Scan for the cell matching the given text and deliver its (x, y) coordinate at center. 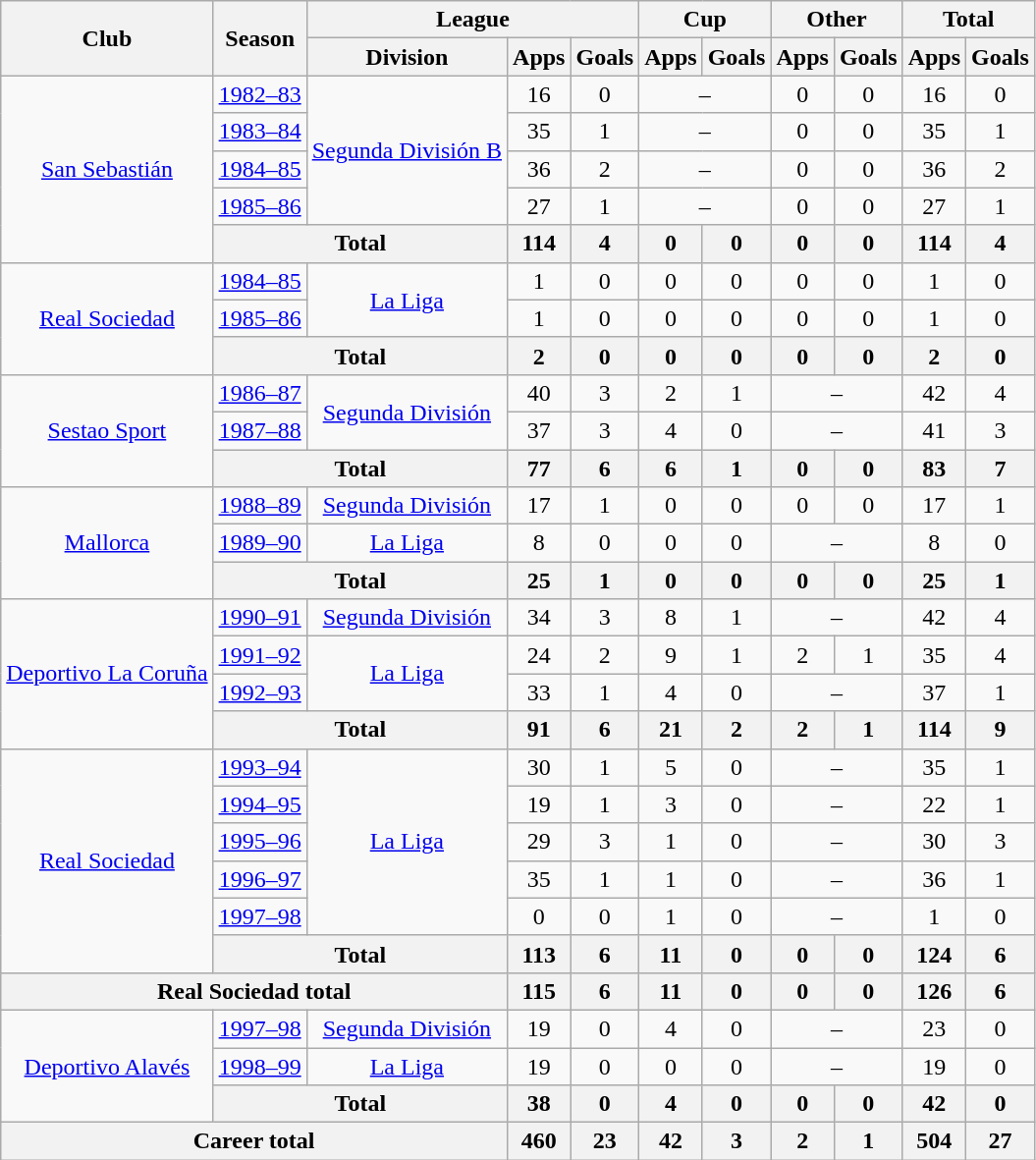
24 (539, 655)
Deportivo La Coruña (107, 674)
126 (934, 991)
91 (539, 730)
83 (934, 469)
1989–90 (259, 543)
1992–93 (259, 692)
115 (539, 991)
Season (259, 38)
1994–95 (259, 804)
Other (837, 20)
113 (539, 954)
124 (934, 954)
Mallorca (107, 543)
League (473, 20)
Club (107, 38)
1991–92 (259, 655)
40 (539, 393)
Cup (705, 20)
Deportivo Alavés (107, 1066)
Career total (254, 1141)
1987–88 (259, 430)
1983–84 (259, 132)
460 (539, 1141)
21 (671, 730)
29 (539, 842)
1996–97 (259, 879)
5 (671, 767)
Segunda División B (407, 150)
33 (539, 692)
1986–87 (259, 393)
San Sebastián (107, 169)
504 (934, 1141)
Real Sociedad total (254, 991)
7 (1001, 469)
34 (539, 618)
1995–96 (259, 842)
22 (934, 804)
1998–99 (259, 1066)
1990–91 (259, 618)
Division (407, 57)
1982–83 (259, 94)
41 (934, 430)
38 (539, 1104)
1988–89 (259, 506)
1993–94 (259, 767)
77 (539, 469)
Sestao Sport (107, 430)
